Scan for the cell matching the given text and deliver its (X, Y) coordinate at center. 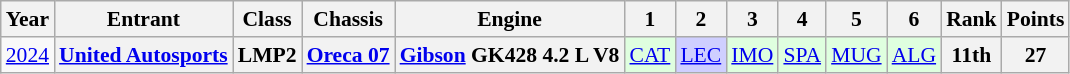
SPA (802, 55)
ALG (914, 55)
2 (700, 19)
Rank (972, 19)
Engine (510, 19)
IMO (752, 55)
27 (1036, 55)
3 (752, 19)
LMP2 (268, 55)
11th (972, 55)
LEC (700, 55)
5 (856, 19)
1 (650, 19)
Gibson GK428 4.2 L V8 (510, 55)
Class (268, 19)
Oreca 07 (348, 55)
Points (1036, 19)
CAT (650, 55)
Chassis (348, 19)
MUG (856, 55)
2024 (28, 55)
United Autosports (144, 55)
6 (914, 19)
Entrant (144, 19)
Year (28, 19)
4 (802, 19)
